Detect which cell encompasses the target text, then output its [x, y] center coordinate. 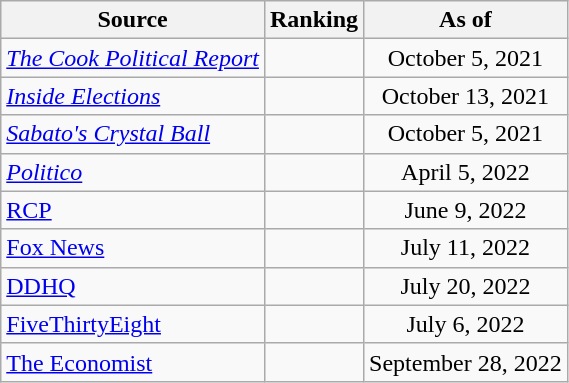
As of [466, 20]
RCP [133, 210]
July 6, 2022 [466, 324]
September 28, 2022 [466, 362]
Politico [133, 172]
June 9, 2022 [466, 210]
The Economist [133, 362]
Fox News [133, 248]
April 5, 2022 [466, 172]
July 11, 2022 [466, 248]
July 20, 2022 [466, 286]
Inside Elections [133, 96]
Source [133, 20]
October 13, 2021 [466, 96]
The Cook Political Report [133, 58]
FiveThirtyEight [133, 324]
Ranking [314, 20]
DDHQ [133, 286]
Sabato's Crystal Ball [133, 134]
